Determine the (x, y) coordinate at the center of the cell enclosing the given text.  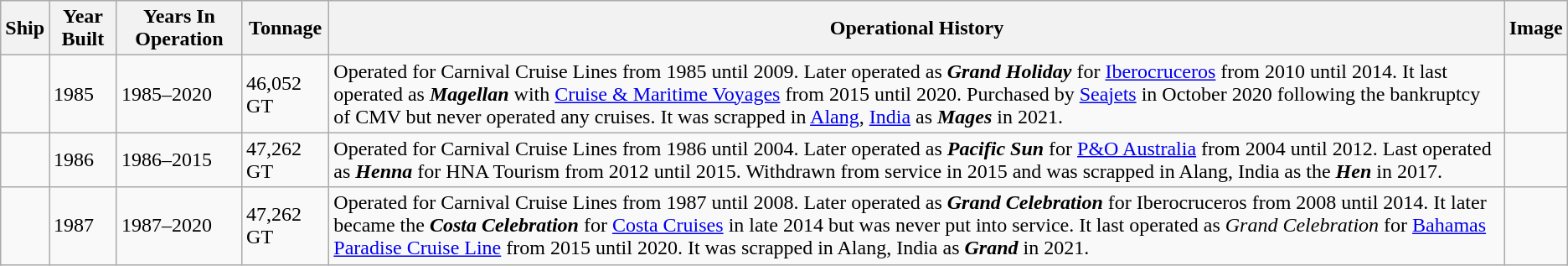
Operational History (916, 29)
46,052 GT (286, 94)
Year Built (84, 29)
1985–2020 (179, 94)
1985 (84, 94)
Image (1536, 29)
Tonnage (286, 29)
Years In Operation (179, 29)
1987 (84, 226)
1986 (84, 159)
Ship (25, 29)
1986–2015 (179, 159)
1987–2020 (179, 226)
